Locate the cell with the specified text and output its [X, Y] center coordinate. 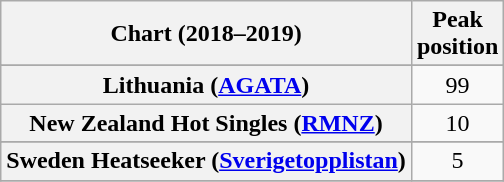
5 [457, 161]
10 [457, 123]
Lithuania (AGATA) [206, 85]
99 [457, 85]
New Zealand Hot Singles (RMNZ) [206, 123]
Sweden Heatseeker (Sverigetopplistan) [206, 161]
Peakposition [457, 34]
Chart (2018–2019) [206, 34]
